Extract the [x, y] coordinate from the center of the cell holding the provided text.  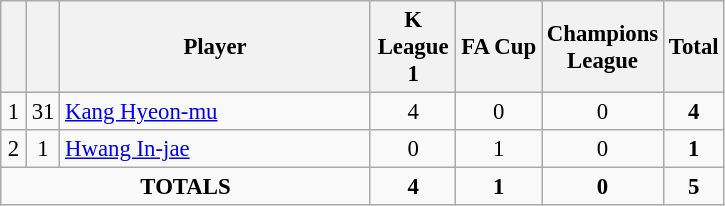
TOTALS [186, 187]
5 [694, 187]
Total [694, 47]
31 [42, 112]
2 [14, 149]
Kang Hyeon-mu [216, 112]
K League 1 [413, 47]
FA Cup [499, 47]
Champions League [603, 47]
Player [216, 47]
Hwang In-jae [216, 149]
